Return the [x, y] coordinate for the center point of the cell that contains the specified text.  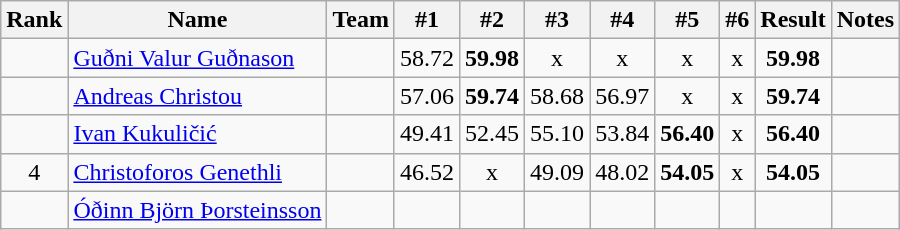
Andreas Christou [198, 96]
#4 [622, 20]
#5 [688, 20]
#3 [558, 20]
57.06 [426, 96]
Ivan Kukuličić [198, 134]
Result [793, 20]
53.84 [622, 134]
Guðni Valur Guðnason [198, 58]
4 [34, 172]
Team [361, 20]
Óðinn Björn Þorsteinsson [198, 210]
Notes [865, 20]
Name [198, 20]
Christoforos Genethli [198, 172]
55.10 [558, 134]
56.97 [622, 96]
#6 [738, 20]
49.41 [426, 134]
49.09 [558, 172]
Rank [34, 20]
48.02 [622, 172]
58.68 [558, 96]
58.72 [426, 58]
#1 [426, 20]
46.52 [426, 172]
#2 [492, 20]
52.45 [492, 134]
